Locate the cell with the specified text and output its (x, y) center coordinate. 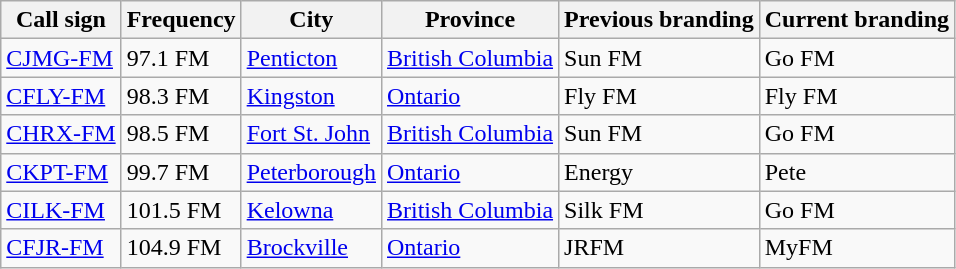
Current branding (856, 20)
Call sign (61, 20)
104.9 FM (181, 248)
Kingston (311, 96)
MyFM (856, 248)
CKPT-FM (61, 172)
Penticton (311, 58)
Previous branding (660, 20)
98.3 FM (181, 96)
Brockville (311, 248)
98.5 FM (181, 134)
CFJR-FM (61, 248)
Energy (660, 172)
JRFM (660, 248)
Peterborough (311, 172)
CILK-FM (61, 210)
Silk FM (660, 210)
99.7 FM (181, 172)
Fort St. John (311, 134)
101.5 FM (181, 210)
Province (470, 20)
CJMG-FM (61, 58)
Frequency (181, 20)
Pete (856, 172)
Kelowna (311, 210)
CFLY-FM (61, 96)
CHRX-FM (61, 134)
City (311, 20)
97.1 FM (181, 58)
